Return [X, Y] of the center of cell containing provided text 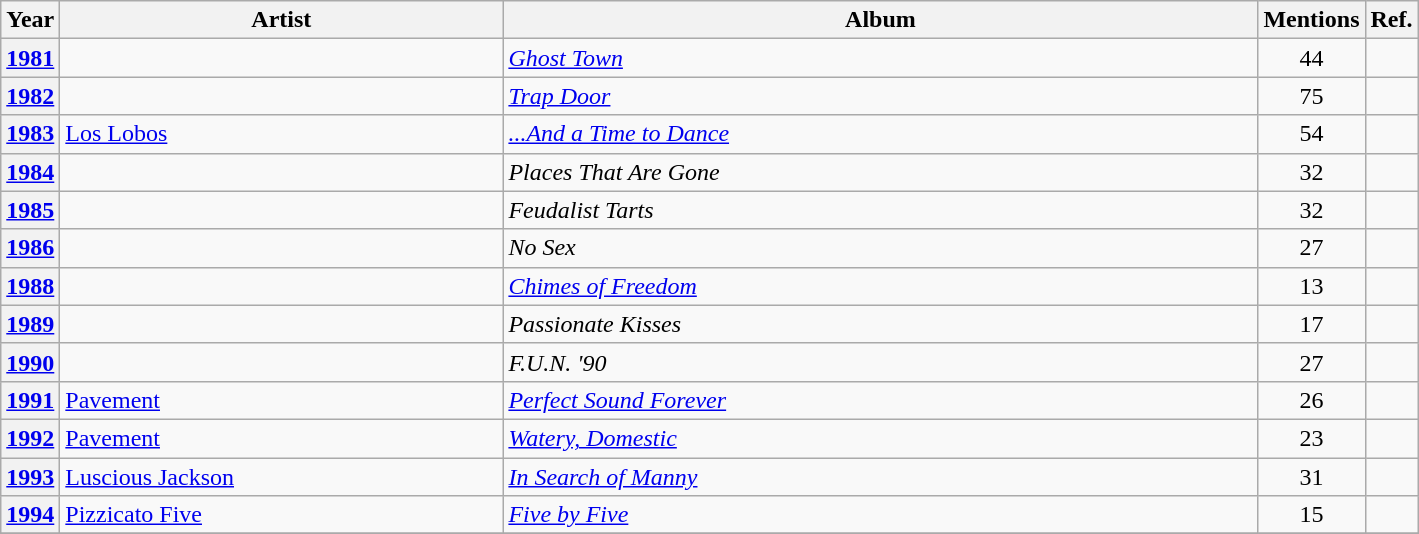
1994 [30, 515]
Passionate Kisses [880, 324]
17 [1312, 324]
75 [1312, 96]
1982 [30, 96]
44 [1312, 58]
Places That Are Gone [880, 172]
1993 [30, 477]
13 [1312, 286]
Album [880, 20]
F.U.N. '90 [880, 362]
Ref. [1392, 20]
31 [1312, 477]
1988 [30, 286]
1991 [30, 400]
1981 [30, 58]
Pizzicato Five [282, 515]
Watery, Domestic [880, 438]
1990 [30, 362]
Trap Door [880, 96]
23 [1312, 438]
26 [1312, 400]
1983 [30, 134]
1992 [30, 438]
Artist [282, 20]
1985 [30, 210]
No Sex [880, 248]
15 [1312, 515]
Los Lobos [282, 134]
Feudalist Tarts [880, 210]
Perfect Sound Forever [880, 400]
Five by Five [880, 515]
...And a Time to Dance [880, 134]
1986 [30, 248]
Ghost Town [880, 58]
In Search of Manny [880, 477]
1984 [30, 172]
Chimes of Freedom [880, 286]
Year [30, 20]
54 [1312, 134]
Mentions [1312, 20]
1989 [30, 324]
Luscious Jackson [282, 477]
